Return (X, Y) of the center of cell containing provided text 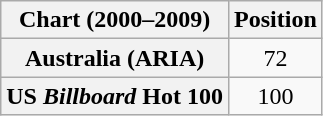
72 (276, 58)
US Billboard Hot 100 (115, 96)
Chart (2000–2009) (115, 20)
Position (276, 20)
100 (276, 96)
Australia (ARIA) (115, 58)
